Provide the (X, Y) coordinate of the cell's center where the given text is located.  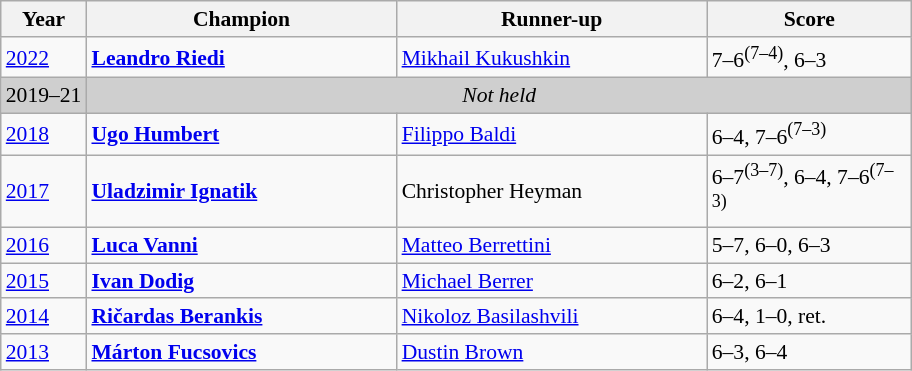
2016 (44, 246)
2013 (44, 352)
6–3, 6–4 (810, 352)
Christopher Heyman (552, 192)
2015 (44, 281)
Filippo Baldi (552, 134)
Mikhail Kukushkin (552, 58)
Uladzimir Ignatik (241, 192)
Leandro Riedi (241, 58)
Score (810, 19)
Ričardas Berankis (241, 317)
5–7, 6–0, 6–3 (810, 246)
2018 (44, 134)
Luca Vanni (241, 246)
6–4, 7–6(7–3) (810, 134)
6–7(3–7), 6–4, 7–6(7–3) (810, 192)
Matteo Berrettini (552, 246)
6–4, 1–0, ret. (810, 317)
Michael Berrer (552, 281)
2022 (44, 58)
7–6(7–4), 6–3 (810, 58)
Not held (498, 96)
Year (44, 19)
2014 (44, 317)
Ugo Humbert (241, 134)
Dustin Brown (552, 352)
6–2, 6–1 (810, 281)
Champion (241, 19)
Nikoloz Basilashvili (552, 317)
Runner-up (552, 19)
Ivan Dodig (241, 281)
2019–21 (44, 96)
2017 (44, 192)
Márton Fucsovics (241, 352)
